For the text-containing cell, return its midpoint in [X, Y] coordinate format. 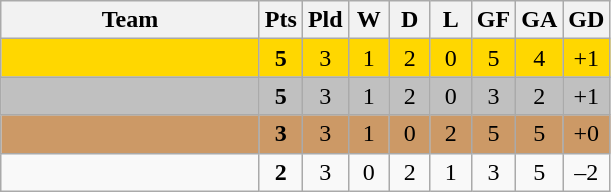
Pld [325, 20]
+0 [586, 134]
W [368, 20]
Team [130, 20]
Pts [280, 20]
GA [540, 20]
4 [540, 58]
D [410, 20]
–2 [586, 172]
GD [586, 20]
L [450, 20]
GF [493, 20]
